Determine the (x, y) coordinate at the center of the cell enclosing the given text.  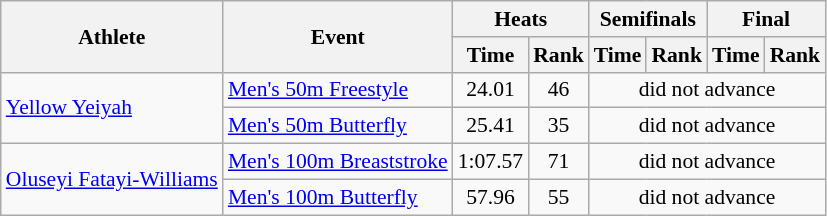
Heats (521, 19)
Men's 100m Butterfly (338, 197)
35 (558, 126)
71 (558, 162)
Yellow Yeiyah (112, 108)
55 (558, 197)
Semifinals (648, 19)
57.96 (490, 197)
Athlete (112, 36)
24.01 (490, 90)
25.41 (490, 126)
Event (338, 36)
46 (558, 90)
Men's 100m Breaststroke (338, 162)
1:07.57 (490, 162)
Men's 50m Freestyle (338, 90)
Final (766, 19)
Oluseyi Fatayi-Williams (112, 180)
Men's 50m Butterfly (338, 126)
